Return the (x, y) coordinate for the center point of the cell that contains the specified text.  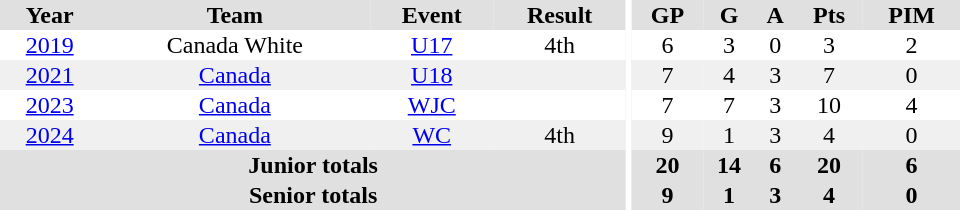
Senior totals (313, 195)
A (775, 15)
2024 (50, 135)
Junior totals (313, 165)
WC (432, 135)
G (730, 15)
2023 (50, 105)
14 (730, 165)
U17 (432, 45)
GP (668, 15)
U18 (432, 75)
2019 (50, 45)
2 (912, 45)
Year (50, 15)
2021 (50, 75)
Pts (829, 15)
Team (234, 15)
PIM (912, 15)
Result (560, 15)
Canada White (234, 45)
WJC (432, 105)
Event (432, 15)
10 (829, 105)
